From the cell containing the given text, extract its center point as (X, Y) coordinate. 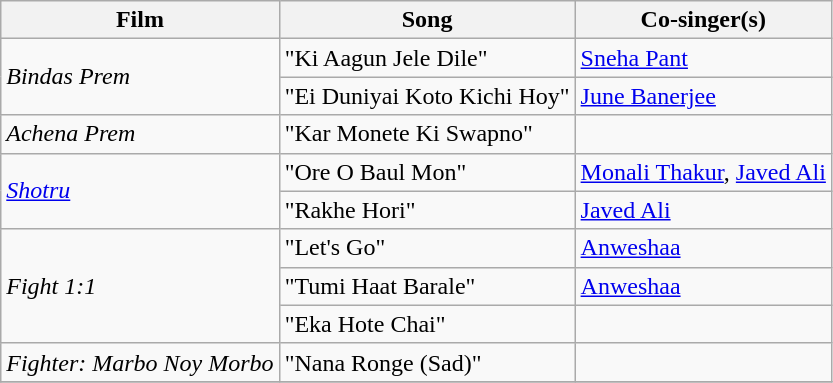
"Ki Aagun Jele Dile" (427, 58)
Film (140, 20)
Javed Ali (703, 210)
Shotru (140, 191)
"Rakhe Hori" (427, 210)
"Kar Monete Ki Swapno" (427, 134)
June Banerjee (703, 96)
Bindas Prem (140, 77)
"Eka Hote Chai" (427, 324)
Song (427, 20)
"Nana Ronge (Sad)" (427, 362)
"Let's Go" (427, 248)
"Ei Duniyai Koto Kichi Hoy" (427, 96)
Sneha Pant (703, 58)
Fighter: Marbo Noy Morbo (140, 362)
"Ore O Baul Mon" (427, 172)
Monali Thakur, Javed Ali (703, 172)
Co-singer(s) (703, 20)
Fight 1:1 (140, 286)
Achena Prem (140, 134)
"Tumi Haat Barale" (427, 286)
